For the text-containing cell, return its midpoint in (x, y) coordinate format. 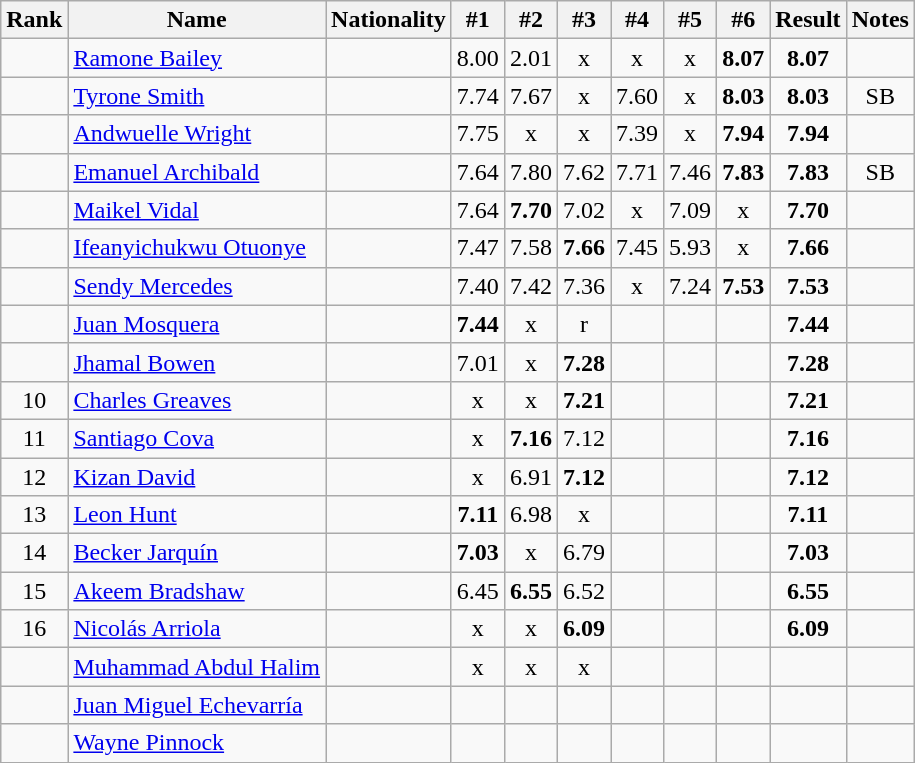
6.79 (584, 553)
7.46 (690, 172)
Akeem Bradshaw (197, 591)
Juan Miguel Echevarría (197, 705)
#1 (478, 20)
Kizan David (197, 477)
#2 (530, 20)
6.45 (478, 591)
12 (34, 477)
7.45 (636, 248)
7.24 (690, 286)
Nicolás Arriola (197, 629)
Andwuelle Wright (197, 134)
#3 (584, 20)
7.02 (584, 210)
7.01 (478, 362)
Result (808, 20)
Tyrone Smith (197, 96)
Becker Jarquín (197, 553)
7.36 (584, 286)
13 (34, 515)
7.71 (636, 172)
Wayne Pinnock (197, 743)
Sendy Mercedes (197, 286)
#6 (744, 20)
7.42 (530, 286)
15 (34, 591)
6.98 (530, 515)
7.09 (690, 210)
Santiago Cova (197, 438)
#4 (636, 20)
Juan Mosquera (197, 324)
Ramone Bailey (197, 58)
Name (197, 20)
7.67 (530, 96)
Ifeanyichukwu Otuonye (197, 248)
7.47 (478, 248)
7.75 (478, 134)
Maikel Vidal (197, 210)
Rank (34, 20)
7.74 (478, 96)
11 (34, 438)
7.80 (530, 172)
7.40 (478, 286)
5.93 (690, 248)
6.91 (530, 477)
Leon Hunt (197, 515)
8.00 (478, 58)
10 (34, 400)
Charles Greaves (197, 400)
Muhammad Abdul Halim (197, 667)
2.01 (530, 58)
7.60 (636, 96)
7.58 (530, 248)
6.52 (584, 591)
Nationality (389, 20)
Emanuel Archibald (197, 172)
Jhamal Bowen (197, 362)
7.62 (584, 172)
16 (34, 629)
#5 (690, 20)
14 (34, 553)
r (584, 324)
7.39 (636, 134)
Notes (880, 20)
